Provide the [x, y] coordinate of the cell's center where the given text is located.  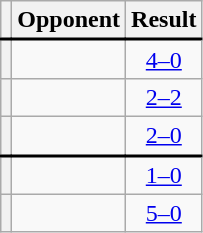
4–0 [164, 60]
2–2 [164, 97]
Opponent [69, 20]
Result [164, 20]
1–0 [164, 174]
2–0 [164, 136]
5–0 [164, 213]
